Search for the cell housing the specified text and yield its [x, y] center coordinate. 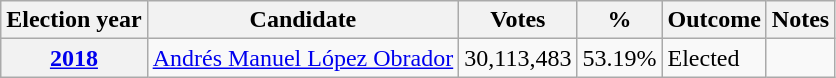
Election year [74, 20]
% [620, 20]
Elected [714, 58]
Andrés Manuel López Obrador [303, 58]
53.19% [620, 58]
Votes [518, 20]
Candidate [303, 20]
Outcome [714, 20]
Notes [800, 20]
30,113,483 [518, 58]
2018 [74, 58]
